Find where the given text appears and provide that cell's center as (x, y) coordinate. 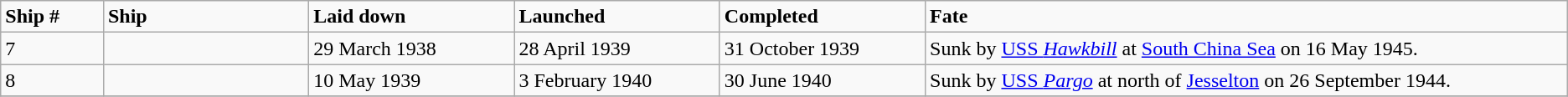
Ship # (52, 17)
Launched (616, 17)
29 March 1938 (412, 48)
10 May 1939 (412, 80)
3 February 1940 (616, 80)
28 April 1939 (616, 48)
30 June 1940 (823, 80)
Sunk by USS Pargo at north of Jesselton on 26 September 1944. (1246, 80)
Sunk by USS Hawkbill at South China Sea on 16 May 1945. (1246, 48)
7 (52, 48)
Ship (206, 17)
Completed (823, 17)
31 October 1939 (823, 48)
Fate (1246, 17)
Laid down (412, 17)
8 (52, 80)
